From the cell containing the given text, extract its center point as (X, Y) coordinate. 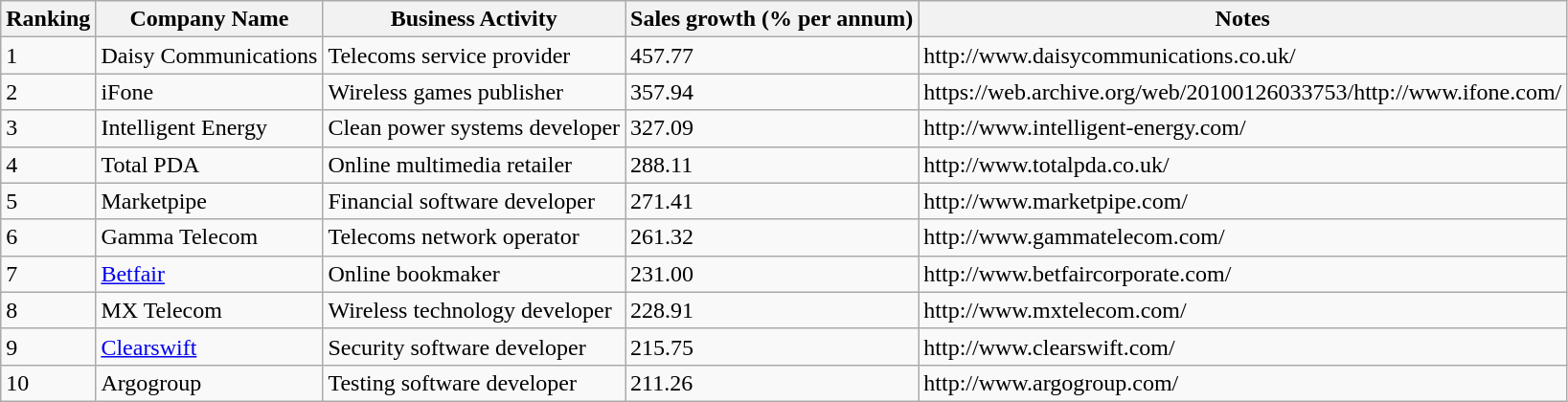
Intelligent Energy (209, 128)
Sales growth (% per annum) (772, 19)
2 (48, 92)
http://www.betfaircorporate.com/ (1243, 274)
Online bookmaker (474, 274)
Ranking (48, 19)
1 (48, 56)
271.41 (772, 201)
231.00 (772, 274)
Online multimedia retailer (474, 165)
Notes (1243, 19)
Company Name (209, 19)
Wireless technology developer (474, 310)
9 (48, 346)
http://www.intelligent-energy.com/ (1243, 128)
228.91 (772, 310)
10 (48, 383)
Daisy Communications (209, 56)
http://www.daisycommunications.co.uk/ (1243, 56)
215.75 (772, 346)
http://www.totalpda.co.uk/ (1243, 165)
4 (48, 165)
261.32 (772, 237)
Clean power systems developer (474, 128)
357.94 (772, 92)
5 (48, 201)
Gamma Telecom (209, 237)
Security software developer (474, 346)
http://www.mxtelecom.com/ (1243, 310)
7 (48, 274)
288.11 (772, 165)
Telecoms service provider (474, 56)
http://www.marketpipe.com/ (1243, 201)
Financial software developer (474, 201)
http://www.gammatelecom.com/ (1243, 237)
327.09 (772, 128)
Total PDA (209, 165)
457.77 (772, 56)
Testing software developer (474, 383)
6 (48, 237)
211.26 (772, 383)
http://www.clearswift.com/ (1243, 346)
http://www.argogroup.com/ (1243, 383)
MX Telecom (209, 310)
Betfair (209, 274)
3 (48, 128)
8 (48, 310)
Clearswift (209, 346)
Wireless games publisher (474, 92)
Argogroup (209, 383)
iFone (209, 92)
Telecoms network operator (474, 237)
https://web.archive.org/web/20100126033753/http://www.ifone.com/ (1243, 92)
Marketpipe (209, 201)
Business Activity (474, 19)
